Extract the (x, y) coordinate from the center of the cell holding the provided text.  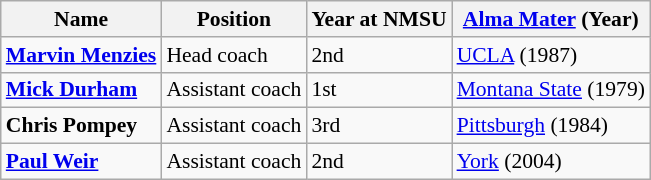
Name (82, 19)
Chris Pompey (82, 126)
Mick Durham (82, 90)
Year at NMSU (378, 19)
Pittsburgh (1984) (551, 126)
Alma Mater (Year) (551, 19)
3rd (378, 126)
Montana State (1979) (551, 90)
York (2004) (551, 162)
UCLA (1987) (551, 55)
1st (378, 90)
Marvin Menzies (82, 55)
Position (234, 19)
Paul Weir (82, 162)
Head coach (234, 55)
